Return the (X, Y) coordinate for the center point of the cell that contains the specified text.  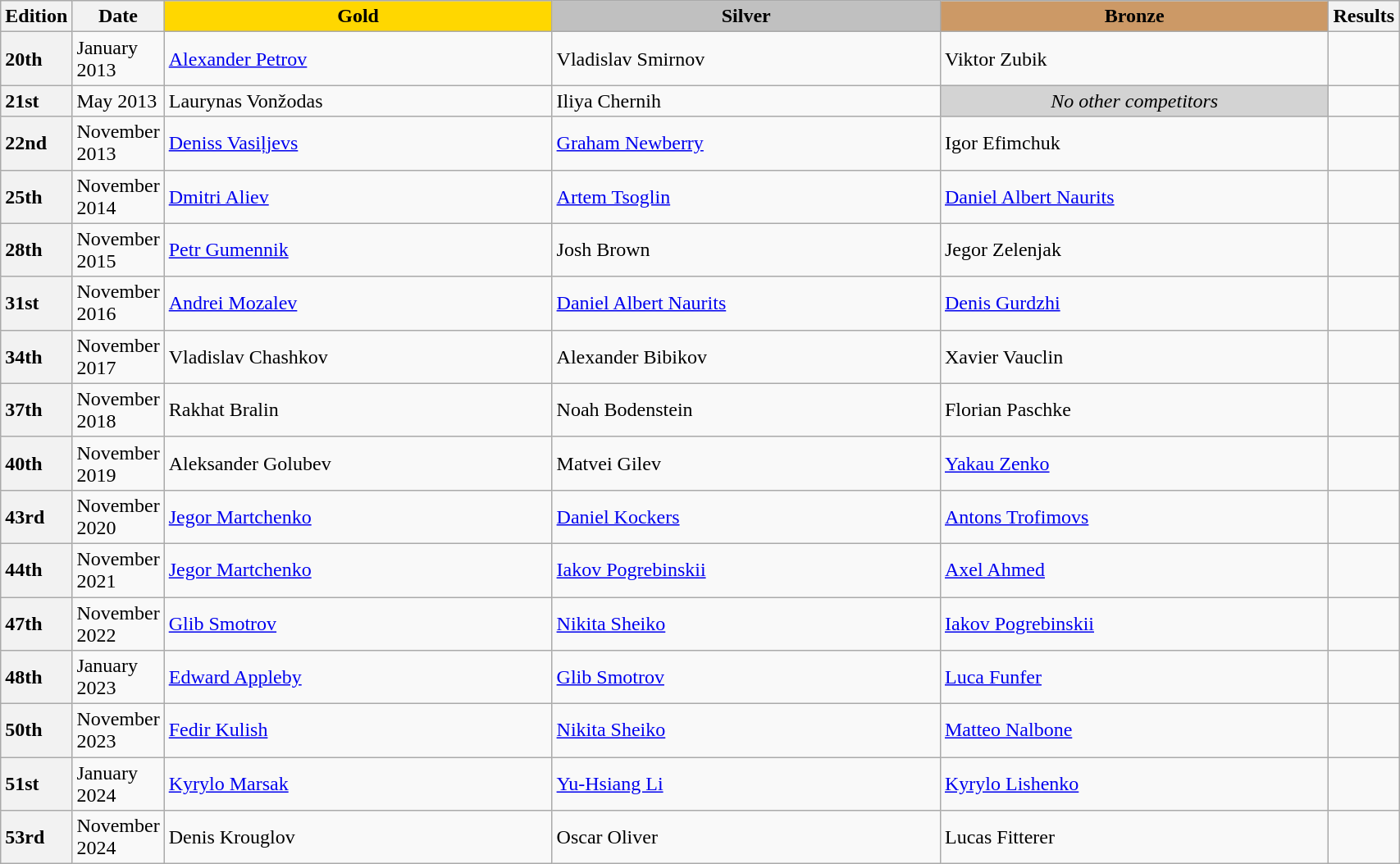
Petr Gumennik (358, 249)
53rd (36, 837)
November 2021 (118, 569)
Florian Paschke (1133, 410)
Vladislav Smirnov (746, 59)
Xavier Vauclin (1133, 356)
November 2020 (118, 517)
Lucas Fitterer (1133, 837)
22nd (36, 143)
No other competitors (1133, 101)
November 2023 (118, 730)
Andrei Mozalev (358, 304)
November 2017 (118, 356)
Josh Brown (746, 249)
Silver (746, 16)
28th (36, 249)
Yu-Hsiang Li (746, 784)
37th (36, 410)
Antons Trofimovs (1133, 517)
Gold (358, 16)
Denis Krouglov (358, 837)
Noah Bodenstein (746, 410)
Matteo Nalbone (1133, 730)
Denis Gurdzhi (1133, 304)
Kyrylo Lishenko (1133, 784)
40th (36, 463)
51st (36, 784)
50th (36, 730)
Aleksander Golubev (358, 463)
November 2024 (118, 837)
Laurynas Vonžodas (358, 101)
20th (36, 59)
November 2018 (118, 410)
Igor Efimchuk (1133, 143)
Date (118, 16)
January 2023 (118, 678)
44th (36, 569)
25th (36, 197)
Yakau Zenko (1133, 463)
Edition (36, 16)
Artem Tsoglin (746, 197)
47th (36, 624)
Vladislav Chashkov (358, 356)
Alexander Petrov (358, 59)
Viktor Zubik (1133, 59)
Alexander Bibikov (746, 356)
Kyrylo Marsak (358, 784)
Fedir Kulish (358, 730)
Luca Funfer (1133, 678)
21st (36, 101)
43rd (36, 517)
Edward Appleby (358, 678)
November 2022 (118, 624)
January 2024 (118, 784)
Iliya Chernih (746, 101)
Bronze (1133, 16)
Oscar Oliver (746, 837)
31st (36, 304)
November 2014 (118, 197)
Rakhat Bralin (358, 410)
Jegor Zelenjak (1133, 249)
Deniss Vasiļjevs (358, 143)
48th (36, 678)
November 2019 (118, 463)
34th (36, 356)
Dmitri Aliev (358, 197)
May 2013 (118, 101)
Axel Ahmed (1133, 569)
January 2013 (118, 59)
Daniel Kockers (746, 517)
November 2015 (118, 249)
November 2013 (118, 143)
Results (1364, 16)
November 2016 (118, 304)
Graham Newberry (746, 143)
Matvei Gilev (746, 463)
